Scan for the cell matching the given text and deliver its [X, Y] coordinate at center. 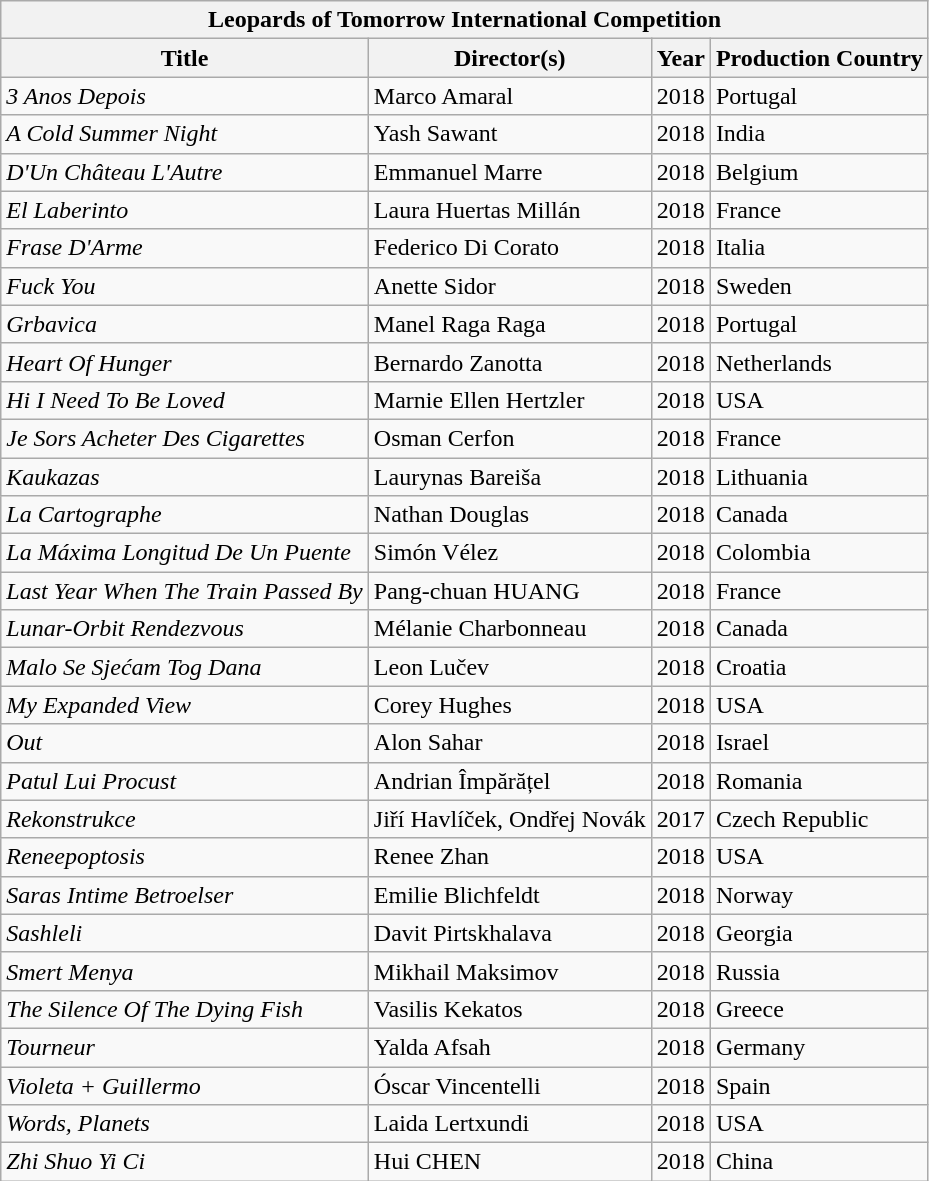
Words, Planets [185, 1124]
3 Anos Depois [185, 96]
Lithuania [819, 477]
Laura Huertas Millán [510, 210]
Emmanuel Marre [510, 172]
Czech Republic [819, 819]
Bernardo Zanotta [510, 362]
A Cold Summer Night [185, 134]
Federico Di Corato [510, 248]
Davit Pirtskhalava [510, 933]
2017 [680, 819]
Title [185, 58]
Romania [819, 781]
Malo Se Sjećam Tog Dana [185, 667]
Violeta + Guillermo [185, 1085]
Rekonstrukce [185, 819]
Simón Vélez [510, 553]
Russia [819, 971]
Anette Sidor [510, 286]
Georgia [819, 933]
Production Country [819, 58]
Kaukazas [185, 477]
Osman Cerfon [510, 438]
Jiří Havlíček, Ondřej Novák [510, 819]
Nathan Douglas [510, 515]
Heart Of Hunger [185, 362]
Greece [819, 1009]
Óscar Vincentelli [510, 1085]
Je Sors Acheter Des Cigarettes [185, 438]
Andrian Împărățel [510, 781]
Leon Lučev [510, 667]
Netherlands [819, 362]
Leopards of Tomorrow International Competition [465, 20]
Corey Hughes [510, 705]
Mikhail Maksimov [510, 971]
Mélanie Charbonneau [510, 629]
Marco Amaral [510, 96]
Zhi Shuo Yi Ci [185, 1162]
My Expanded View [185, 705]
Laida Lertxundi [510, 1124]
Israel [819, 743]
Director(s) [510, 58]
Grbavica [185, 324]
Alon Sahar [510, 743]
India [819, 134]
Spain [819, 1085]
Emilie Blichfeldt [510, 895]
Pang-chuan HUANG [510, 591]
Hui CHEN [510, 1162]
Sashleli [185, 933]
Smert Menya [185, 971]
Norway [819, 895]
Germany [819, 1047]
Colombia [819, 553]
Vasilis Kekatos [510, 1009]
Sweden [819, 286]
Manel Raga Raga [510, 324]
Patul Lui Procust [185, 781]
Last Year When The Train Passed By [185, 591]
Year [680, 58]
Frase D'Arme [185, 248]
Lunar-Orbit Rendezvous [185, 629]
La Máxima Longitud De Un Puente [185, 553]
Saras Intime Betroelser [185, 895]
Belgium [819, 172]
Tourneur [185, 1047]
Fuck You [185, 286]
Reneepoptosis [185, 857]
El Laberinto [185, 210]
Laurynas Bareiša [510, 477]
The Silence Of The Dying Fish [185, 1009]
Hi I Need To Be Loved [185, 400]
Yash Sawant [510, 134]
Out [185, 743]
Italia [819, 248]
Renee Zhan [510, 857]
Croatia [819, 667]
D'Un Château L'Autre [185, 172]
Yalda Afsah [510, 1047]
Marnie Ellen Hertzler [510, 400]
La Cartographe [185, 515]
China [819, 1162]
